Determine the [x, y] coordinate at the center of the cell enclosing the given text.  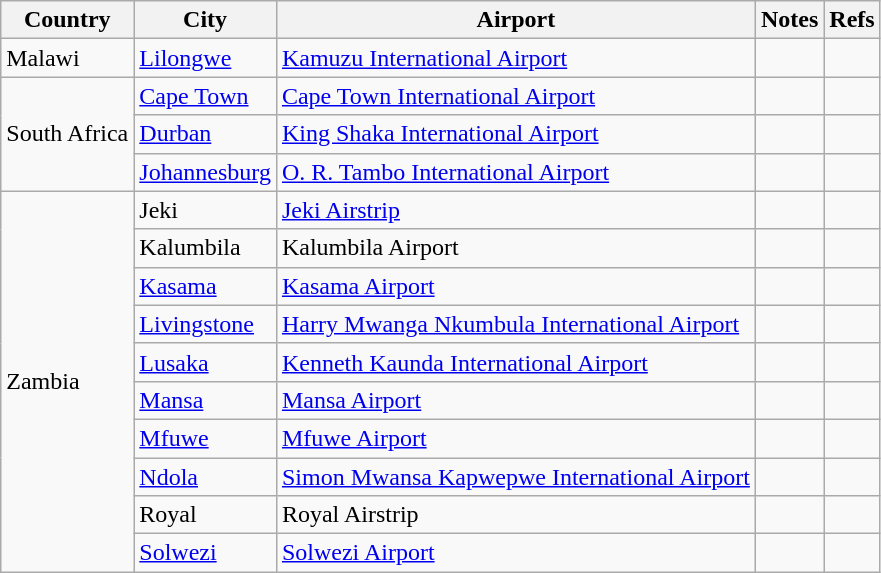
Royal [206, 515]
King Shaka International Airport [516, 134]
Mansa Airport [516, 400]
Solwezi Airport [516, 553]
Johannesburg [206, 172]
Royal Airstrip [516, 515]
Kalumbila [206, 248]
Jeki [206, 210]
Harry Mwanga Nkumbula International Airport [516, 324]
Cape Town International Airport [516, 96]
Lilongwe [206, 58]
Mfuwe Airport [516, 438]
Cape Town [206, 96]
Lusaka [206, 362]
Mfuwe [206, 438]
Jeki Airstrip [516, 210]
Kasama Airport [516, 286]
Zambia [68, 382]
Notes [789, 20]
Kenneth Kaunda International Airport [516, 362]
Malawi [68, 58]
Airport [516, 20]
Kalumbila Airport [516, 248]
Solwezi [206, 553]
Kasama [206, 286]
O. R. Tambo International Airport [516, 172]
Kamuzu International Airport [516, 58]
Country [68, 20]
Ndola [206, 477]
Livingstone [206, 324]
South Africa [68, 134]
Simon Mwansa Kapwepwe International Airport [516, 477]
Refs [852, 20]
Mansa [206, 400]
City [206, 20]
Durban [206, 134]
